Scan for the cell matching the given text and deliver its [x, y] coordinate at center. 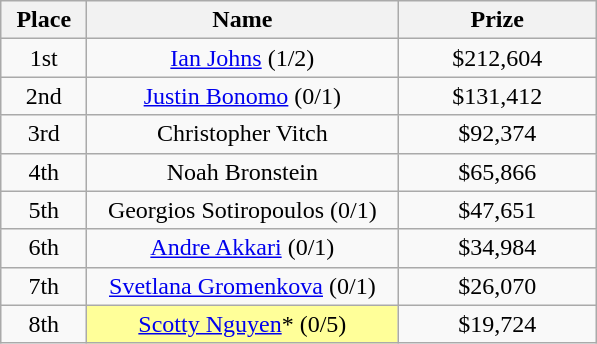
$131,412 [498, 96]
5th [44, 210]
Prize [498, 20]
Andre Akkari (0/1) [242, 248]
$26,070 [498, 286]
6th [44, 248]
$212,604 [498, 58]
$65,866 [498, 172]
Christopher Vitch [242, 134]
8th [44, 324]
3rd [44, 134]
Scotty Nguyen* (0/5) [242, 324]
1st [44, 58]
$47,651 [498, 210]
Ian Johns (1/2) [242, 58]
$34,984 [498, 248]
$92,374 [498, 134]
4th [44, 172]
Name [242, 20]
7th [44, 286]
Noah Bronstein [242, 172]
Place [44, 20]
Svetlana Gromenkova (0/1) [242, 286]
$19,724 [498, 324]
Georgios Sotiropoulos (0/1) [242, 210]
Justin Bonomo (0/1) [242, 96]
2nd [44, 96]
